Pinpoint the cell where the given text exists, returning its [X, Y] midpoint coordinate. 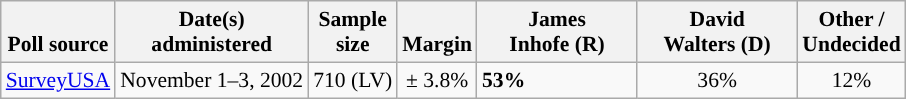
12% [851, 80]
Date(s)administered [212, 32]
± 3.8% [437, 80]
Margin [437, 32]
Poll source [58, 32]
Samplesize [352, 32]
November 1–3, 2002 [212, 80]
710 (LV) [352, 80]
53% [557, 80]
DavidWalters (D) [717, 32]
36% [717, 80]
Other /Undecided [851, 32]
JamesInhofe (R) [557, 32]
SurveyUSA [58, 80]
